Determine the (X, Y) coordinate at the center of the cell enclosing the given text.  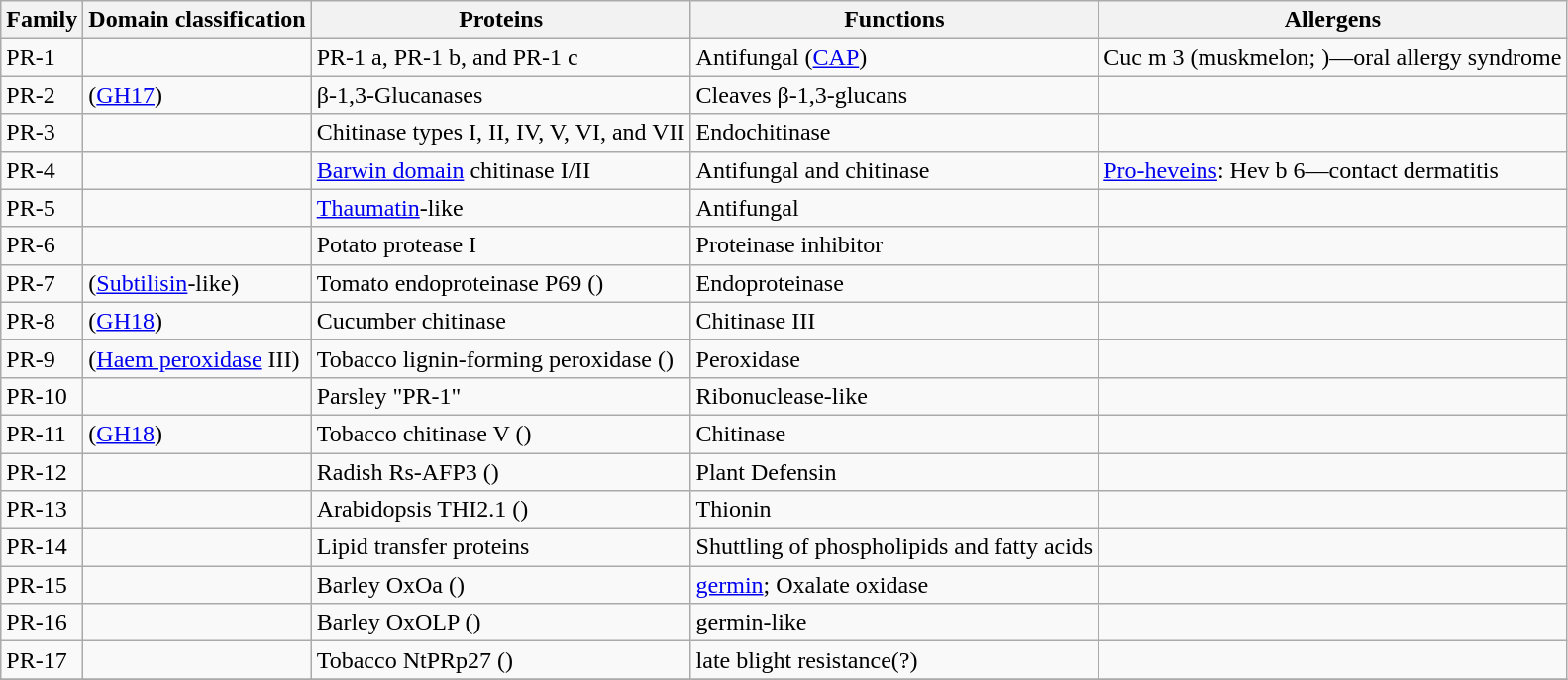
Lipid transfer proteins (501, 547)
Cleaves β-1,3-glucans (894, 95)
Proteins (501, 20)
Antifungal (CAP) (894, 57)
Tobacco lignin-forming peroxidase () (501, 358)
Barley OxOa () (501, 585)
germin; Oxalate oxidase (894, 585)
Functions (894, 20)
β-1,3-Glucanases (501, 95)
germin-like (894, 623)
(GH17) (197, 95)
Endoproteinase (894, 283)
PR-1 (42, 57)
Cucumber chitinase (501, 321)
Chitinase (894, 434)
Family (42, 20)
PR-10 (42, 396)
PR-7 (42, 283)
Barley OxOLP () (501, 623)
Peroxidase (894, 358)
PR-17 (42, 660)
Proteinase inhibitor (894, 245)
Antifungal (894, 208)
Thaumatin-like (501, 208)
Ribonuclease-like (894, 396)
Shuttling of phospholipids and fatty acids (894, 547)
Plant Defensin (894, 472)
Tomato endoproteinase P69 () (501, 283)
Radish Rs-AFP3 () (501, 472)
Tobacco NtPRp27 () (501, 660)
PR-9 (42, 358)
PR-2 (42, 95)
PR-12 (42, 472)
PR-14 (42, 547)
PR-16 (42, 623)
PR-1 a, PR-1 b, and PR-1 c (501, 57)
Chitinase III (894, 321)
PR-15 (42, 585)
(Haem peroxidase III) (197, 358)
Parsley "PR-1" (501, 396)
PR-3 (42, 133)
Potato protease I (501, 245)
Pro-heveins: Hev b 6—contact dermatitis (1333, 170)
Domain classification (197, 20)
Allergens (1333, 20)
PR-4 (42, 170)
PR-11 (42, 434)
(Subtilisin-like) (197, 283)
Endochitinase (894, 133)
PR-8 (42, 321)
PR-5 (42, 208)
Thionin (894, 510)
Chitinase types I, II, IV, V, VI, and VII (501, 133)
Tobacco chitinase V () (501, 434)
Antifungal and chitinase (894, 170)
Cuc m 3 (muskmelon; )—oral allergy syndrome (1333, 57)
Arabidopsis THI2.1 () (501, 510)
PR-13 (42, 510)
late blight resistance(?) (894, 660)
PR-6 (42, 245)
Barwin domain chitinase I/II (501, 170)
